Extract the (X, Y) coordinate from the center of the cell holding the provided text.  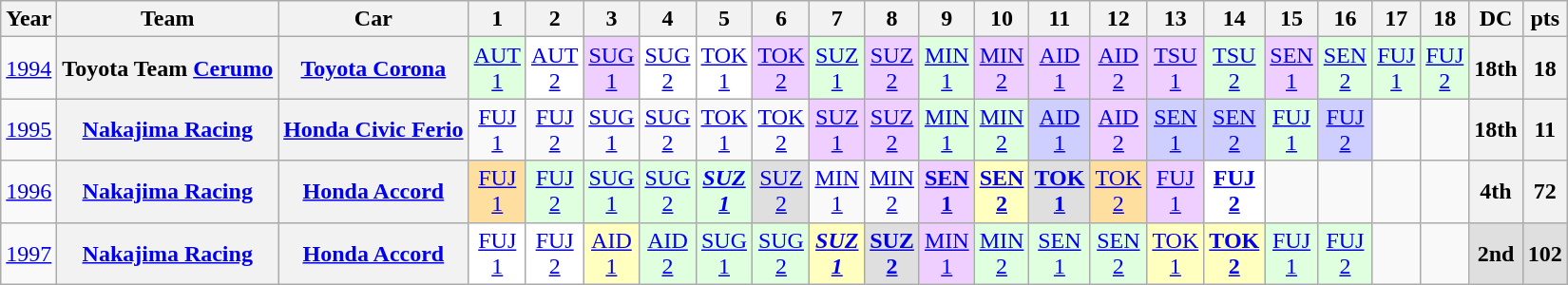
13 (1176, 19)
8 (892, 19)
1995 (29, 129)
Toyota Corona (373, 68)
TSU1 (1176, 68)
AUT1 (497, 68)
5 (724, 19)
AUT2 (554, 68)
15 (1291, 19)
pts (1545, 19)
DC (1496, 19)
6 (781, 19)
10 (1002, 19)
1 (497, 19)
72 (1545, 192)
Year (29, 19)
Team (167, 19)
7 (837, 19)
4 (667, 19)
2 (554, 19)
17 (1397, 19)
TSU2 (1234, 68)
2nd (1496, 253)
102 (1545, 253)
1996 (29, 192)
16 (1345, 19)
1997 (29, 253)
14 (1234, 19)
1994 (29, 68)
9 (947, 19)
3 (612, 19)
4th (1496, 192)
Honda Civic Ferio (373, 129)
Toyota Team Cerumo (167, 68)
Car (373, 19)
12 (1119, 19)
